Find where the given text appears and provide that cell's center as [x, y] coordinate. 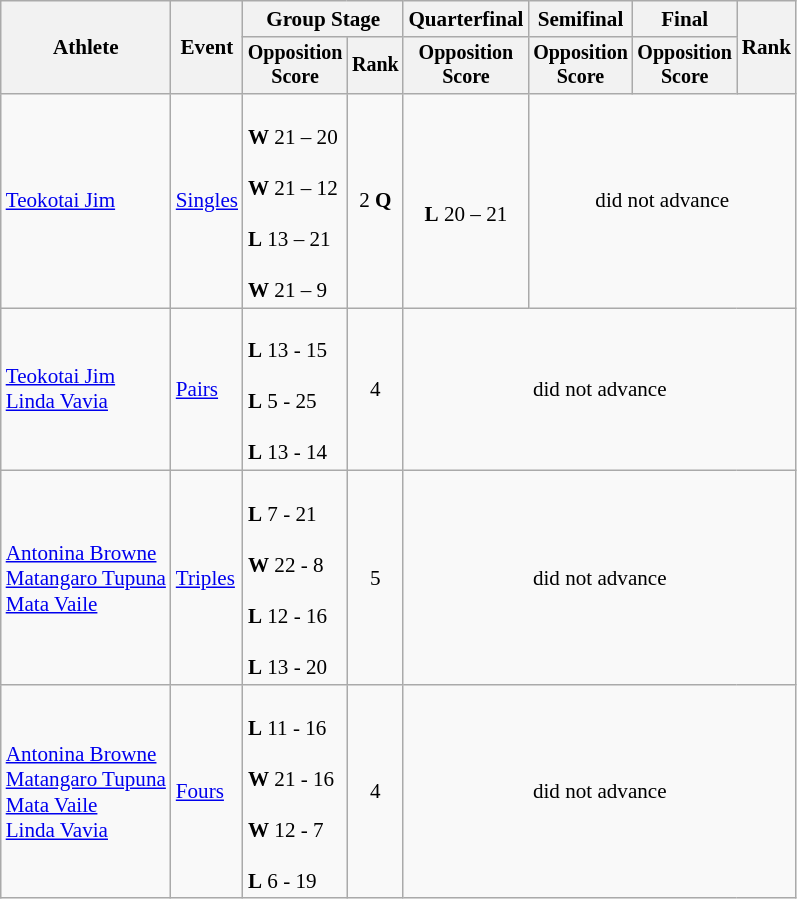
Event [207, 48]
Triples [207, 578]
Pairs [207, 390]
Quarterfinal [466, 18]
Group Stage [323, 18]
5 [375, 578]
W 21 – 20W 21 – 12L 13 – 21W 21 – 9 [295, 201]
L 20 – 21 [466, 201]
Antonina BrowneMatangaro TupunaMata Vaile [86, 578]
Antonina BrowneMatangaro TupunaMata VaileLinda Vavia [86, 792]
L 11 - 16W 21 - 16W 12 - 7L 6 - 19 [295, 792]
Teokotai JimLinda Vavia [86, 390]
Teokotai Jim [86, 201]
Athlete [86, 48]
L 13 - 15L 5 - 25L 13 - 14 [295, 390]
Fours [207, 792]
2 Q [375, 201]
Final [685, 18]
Singles [207, 201]
Semifinal [580, 18]
L 7 - 21W 22 - 8L 12 - 16L 13 - 20 [295, 578]
